Output the [x, y] coordinate of the center of the cell containing the given text.  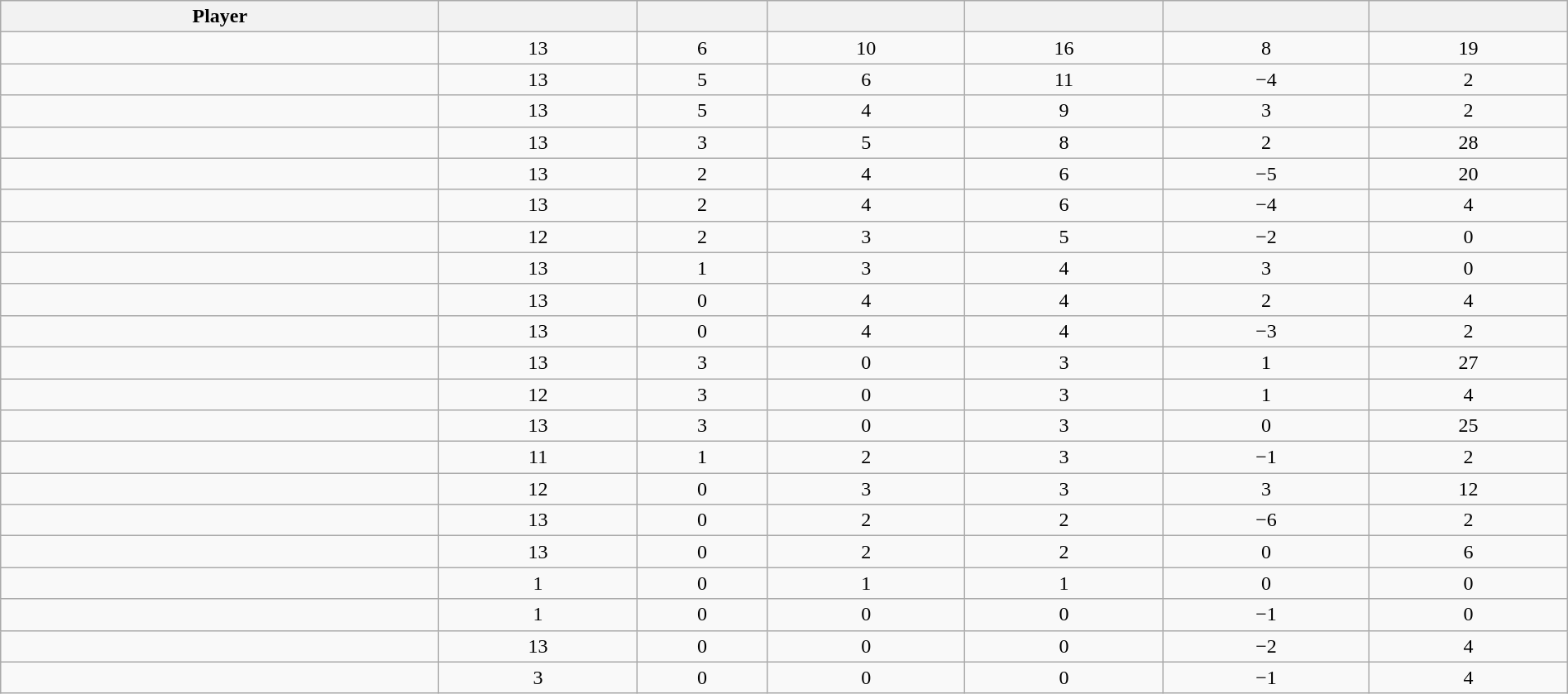
27 [1469, 362]
28 [1469, 142]
20 [1469, 174]
Player [220, 17]
−3 [1266, 331]
16 [1064, 48]
25 [1469, 426]
−6 [1266, 520]
−5 [1266, 174]
9 [1064, 111]
10 [867, 48]
19 [1469, 48]
